Find where the given text appears and provide that cell's center as (X, Y) coordinate. 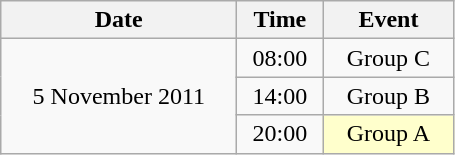
14:00 (280, 96)
Group B (388, 96)
Date (119, 20)
Group A (388, 134)
5 November 2011 (119, 96)
Time (280, 20)
20:00 (280, 134)
Group C (388, 58)
08:00 (280, 58)
Event (388, 20)
